Determine the [x, y] coordinate at the center of the cell enclosing the given text.  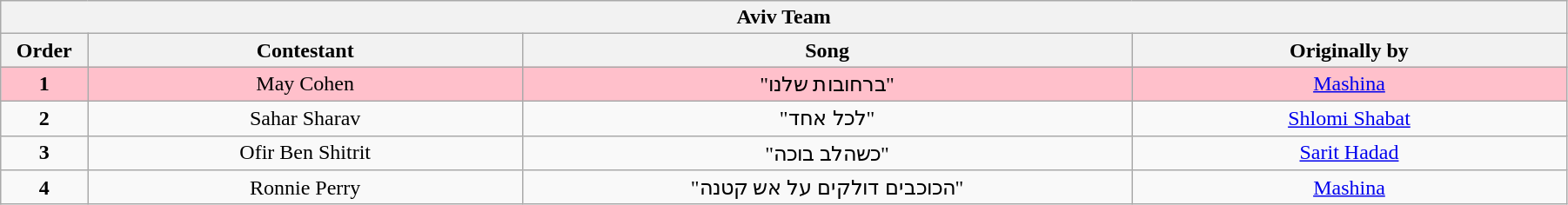
Contestant [305, 50]
Aviv Team [784, 17]
Originally by [1349, 50]
3 [44, 153]
May Cohen [305, 84]
Ofir Ben Shitrit [305, 153]
"הכוכבים דולקים על אש קטנה" [828, 188]
Ronnie Perry [305, 188]
Shlomi Shabat [1349, 118]
4 [44, 188]
"לכל אחד" [828, 118]
Order [44, 50]
Sahar Sharav [305, 118]
Sarit Hadad [1349, 153]
"כשהלב בוכה" [828, 153]
"ברחובות שלנו" [828, 84]
2 [44, 118]
1 [44, 84]
Song [828, 50]
